Determine the (x, y) coordinate at the center of the cell enclosing the given text.  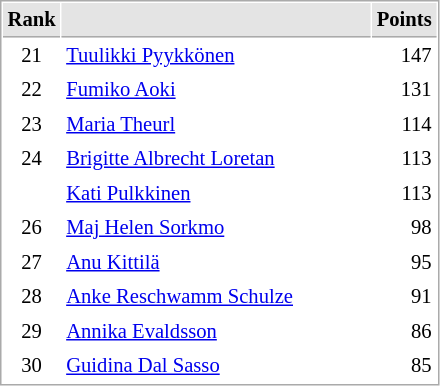
29 (32, 332)
28 (32, 296)
147 (404, 56)
114 (404, 124)
Kati Pulkkinen (216, 194)
22 (32, 90)
Anke Reschwamm Schulze (216, 296)
Fumiko Aoki (216, 90)
91 (404, 296)
85 (404, 366)
24 (32, 158)
Anu Kittilä (216, 262)
Annika Evaldsson (216, 332)
23 (32, 124)
21 (32, 56)
Rank (32, 20)
30 (32, 366)
131 (404, 90)
Maj Helen Sorkmo (216, 228)
Brigitte Albrecht Loretan (216, 158)
27 (32, 262)
Maria Theurl (216, 124)
Points (404, 20)
Guidina Dal Sasso (216, 366)
98 (404, 228)
Tuulikki Pyykkönen (216, 56)
26 (32, 228)
86 (404, 332)
95 (404, 262)
